Scan for the cell matching the given text and deliver its (x, y) coordinate at center. 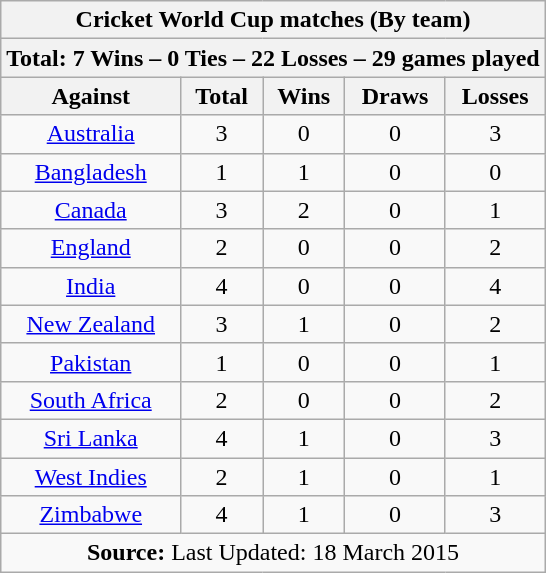
Australia (91, 134)
Bangladesh (91, 172)
Wins (304, 96)
Cricket World Cup matches (By team) (273, 20)
Pakistan (91, 362)
West Indies (91, 477)
England (91, 248)
Losses (495, 96)
Sri Lanka (91, 438)
Against (91, 96)
Total: 7 Wins – 0 Ties – 22 Losses – 29 games played (273, 58)
Zimbabwe (91, 515)
India (91, 286)
Draws (395, 96)
Canada (91, 210)
New Zealand (91, 324)
Total (222, 96)
South Africa (91, 400)
Source: Last Updated: 18 March 2015 (273, 553)
